Find where the given text appears and provide that cell's center as [x, y] coordinate. 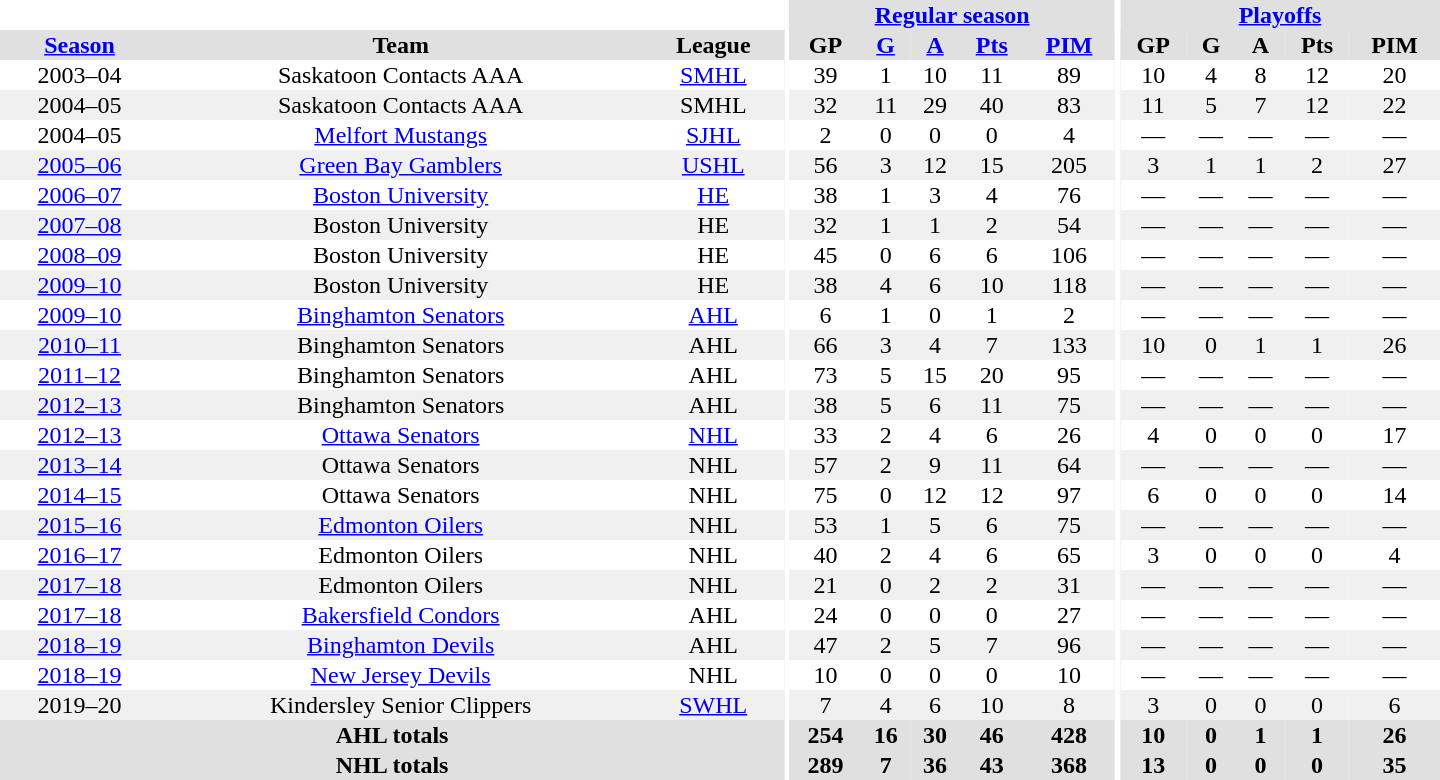
Bakersfield Condors [400, 615]
USHL [713, 165]
14 [1394, 495]
SJHL [713, 135]
29 [934, 105]
31 [1070, 585]
21 [826, 585]
17 [1394, 435]
2016–17 [80, 555]
2007–08 [80, 225]
39 [826, 75]
24 [826, 615]
Regular season [952, 15]
2013–14 [80, 465]
Binghamton Devils [400, 645]
30 [934, 735]
2019–20 [80, 705]
2003–04 [80, 75]
289 [826, 765]
133 [1070, 345]
53 [826, 525]
106 [1070, 255]
56 [826, 165]
368 [1070, 765]
2014–15 [80, 495]
66 [826, 345]
45 [826, 255]
Melfort Mustangs [400, 135]
205 [1070, 165]
33 [826, 435]
95 [1070, 375]
16 [886, 735]
Playoffs [1280, 15]
97 [1070, 495]
254 [826, 735]
2015–16 [80, 525]
118 [1070, 285]
36 [934, 765]
428 [1070, 735]
New Jersey Devils [400, 675]
Green Bay Gamblers [400, 165]
43 [992, 765]
73 [826, 375]
35 [1394, 765]
2011–12 [80, 375]
54 [1070, 225]
League [713, 45]
SWHL [713, 705]
76 [1070, 195]
NHL totals [392, 765]
2008–09 [80, 255]
9 [934, 465]
Kindersley Senior Clippers [400, 705]
22 [1394, 105]
AHL totals [392, 735]
89 [1070, 75]
46 [992, 735]
96 [1070, 645]
2006–07 [80, 195]
64 [1070, 465]
Team [400, 45]
83 [1070, 105]
2005–06 [80, 165]
13 [1153, 765]
57 [826, 465]
65 [1070, 555]
47 [826, 645]
Season [80, 45]
2010–11 [80, 345]
